Search for the cell housing the specified text and yield its (X, Y) center coordinate. 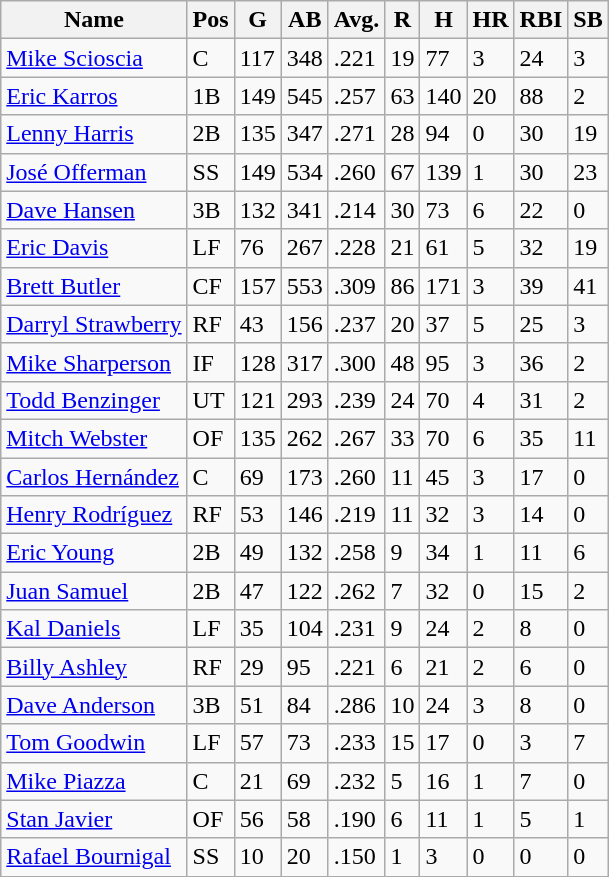
.257 (356, 96)
104 (304, 629)
Avg. (356, 20)
.237 (356, 324)
262 (304, 438)
SB (588, 20)
61 (444, 248)
63 (402, 96)
Rafael Bournigal (94, 857)
Stan Javier (94, 819)
545 (304, 96)
36 (541, 362)
49 (258, 553)
58 (304, 819)
.267 (356, 438)
267 (304, 248)
56 (258, 819)
Name (94, 20)
28 (402, 134)
146 (304, 515)
31 (541, 400)
77 (444, 58)
Carlos Hernández (94, 477)
47 (258, 591)
UT (210, 400)
Mike Scioscia (94, 58)
Eric Young (94, 553)
.190 (356, 819)
.232 (356, 781)
R (402, 20)
Pos (210, 20)
Mike Sharperson (94, 362)
43 (258, 324)
.262 (356, 591)
CF (210, 286)
84 (304, 705)
Tom Goodwin (94, 743)
23 (588, 172)
Eric Karros (94, 96)
139 (444, 172)
51 (258, 705)
Eric Davis (94, 248)
Henry Rodríguez (94, 515)
94 (444, 134)
156 (304, 324)
G (258, 20)
Mitch Webster (94, 438)
Brett Butler (94, 286)
H (444, 20)
88 (541, 96)
534 (304, 172)
.309 (356, 286)
171 (444, 286)
347 (304, 134)
.239 (356, 400)
76 (258, 248)
14 (541, 515)
.214 (356, 210)
Darryl Strawberry (94, 324)
.271 (356, 134)
45 (444, 477)
317 (304, 362)
4 (490, 400)
53 (258, 515)
157 (258, 286)
29 (258, 667)
.300 (356, 362)
RBI (541, 20)
173 (304, 477)
48 (402, 362)
57 (258, 743)
Lenny Harris (94, 134)
140 (444, 96)
117 (258, 58)
HR (490, 20)
.233 (356, 743)
.150 (356, 857)
16 (444, 781)
IF (210, 362)
33 (402, 438)
67 (402, 172)
348 (304, 58)
Kal Daniels (94, 629)
121 (258, 400)
341 (304, 210)
.286 (356, 705)
Dave Hansen (94, 210)
86 (402, 286)
.228 (356, 248)
128 (258, 362)
553 (304, 286)
293 (304, 400)
Juan Samuel (94, 591)
22 (541, 210)
.258 (356, 553)
Mike Piazza (94, 781)
34 (444, 553)
.219 (356, 515)
Billy Ashley (94, 667)
39 (541, 286)
1B (210, 96)
122 (304, 591)
José Offerman (94, 172)
Todd Benzinger (94, 400)
Dave Anderson (94, 705)
25 (541, 324)
37 (444, 324)
.231 (356, 629)
AB (304, 20)
41 (588, 286)
